Find where the given text appears and provide that cell's center as (X, Y) coordinate. 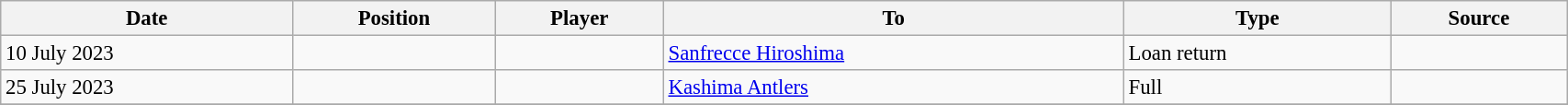
Type (1257, 18)
Loan return (1257, 53)
Full (1257, 87)
Date (147, 18)
Player (579, 18)
25 July 2023 (147, 87)
Kashima Antlers (893, 87)
Sanfrecce Hiroshima (893, 53)
Source (1479, 18)
To (893, 18)
Position (395, 18)
10 July 2023 (147, 53)
